Detect which cell encompasses the target text, then output its (x, y) center coordinate. 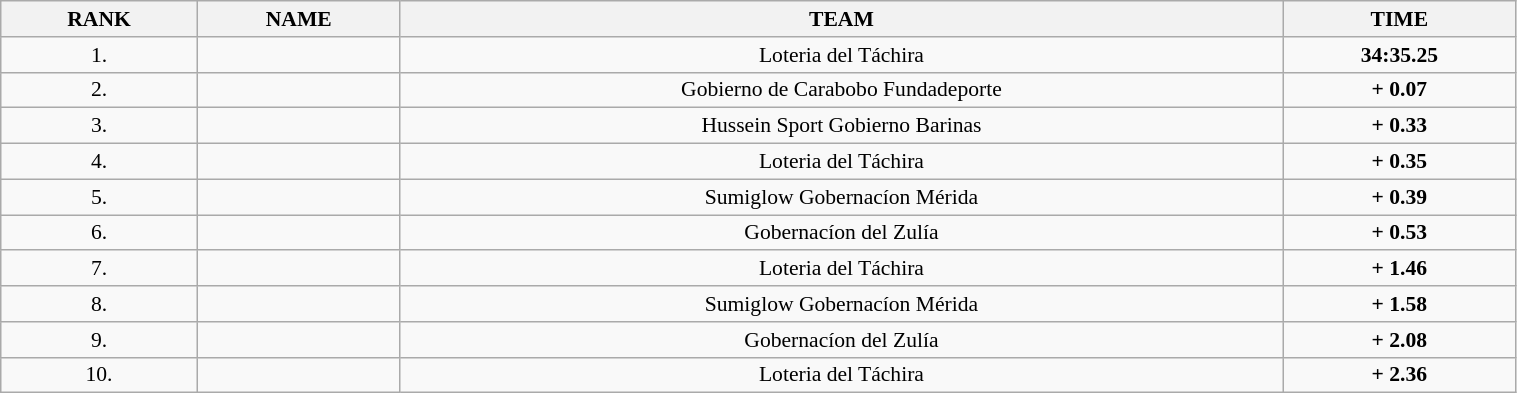
10. (100, 375)
7. (100, 269)
+ 0.07 (1400, 90)
1. (100, 55)
5. (100, 197)
RANK (100, 19)
TEAM (841, 19)
Hussein Sport Gobierno Barinas (841, 126)
TIME (1400, 19)
4. (100, 162)
34:35.25 (1400, 55)
3. (100, 126)
+ 1.58 (1400, 304)
+ 2.08 (1400, 340)
9. (100, 340)
+ 0.35 (1400, 162)
+ 0.53 (1400, 233)
8. (100, 304)
NAME (298, 19)
+ 2.36 (1400, 375)
6. (100, 233)
2. (100, 90)
+ 1.46 (1400, 269)
+ 0.39 (1400, 197)
Gobierno de Carabobo Fundadeporte (841, 90)
+ 0.33 (1400, 126)
